Detect which cell encompasses the target text, then output its (x, y) center coordinate. 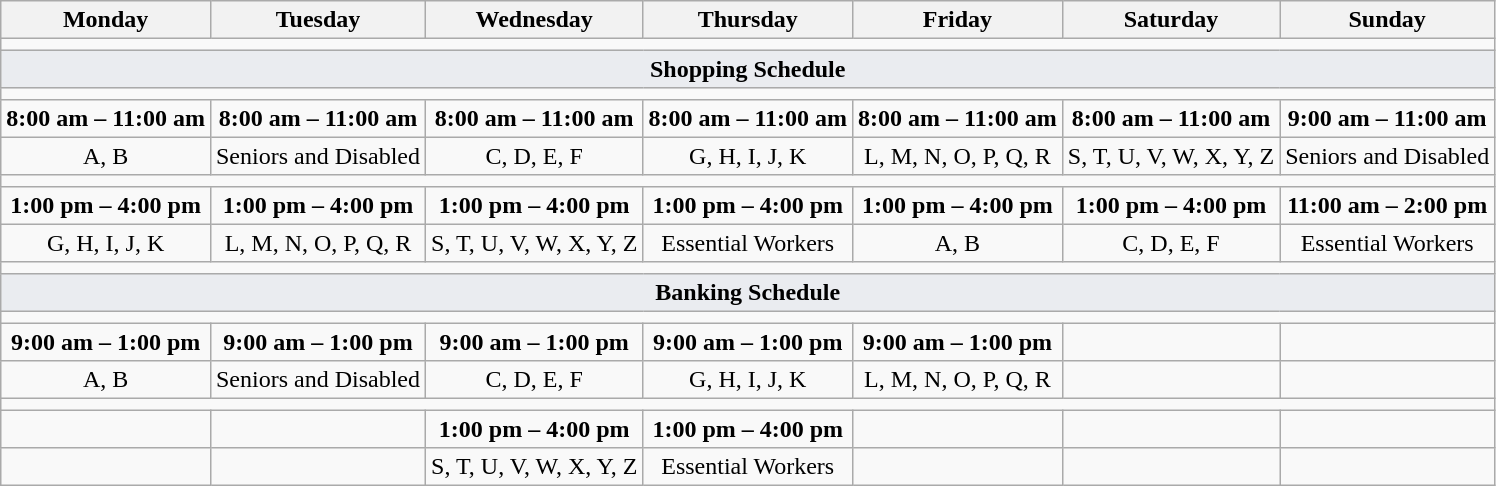
Thursday (748, 20)
Tuesday (318, 20)
Sunday (1388, 20)
Monday (106, 20)
Wednesday (534, 20)
9:00 am – 11:00 am (1388, 118)
Friday (958, 20)
Banking Schedule (748, 292)
Shopping Schedule (748, 69)
11:00 am – 2:00 pm (1388, 205)
Saturday (1170, 20)
